Extract the [X, Y] coordinate from the center of the cell holding the provided text.  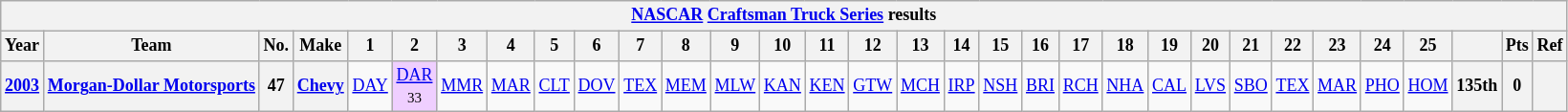
4 [511, 46]
No. [275, 46]
PHO [1383, 86]
RCH [1080, 86]
CLT [555, 86]
DAY [370, 86]
22 [1293, 46]
20 [1210, 46]
7 [641, 46]
18 [1125, 46]
13 [921, 46]
KAN [783, 86]
Year [23, 46]
47 [275, 86]
MCH [921, 86]
CAL [1170, 86]
10 [783, 46]
15 [1000, 46]
3 [463, 46]
6 [597, 46]
Chevy [320, 86]
0 [1518, 86]
IRP [962, 86]
2 [415, 46]
9 [734, 46]
14 [962, 46]
DAR33 [415, 86]
23 [1338, 46]
Ref [1550, 46]
NSH [1000, 86]
Make [320, 46]
SBO [1251, 86]
MMR [463, 86]
MLW [734, 86]
19 [1170, 46]
MEM [686, 86]
21 [1251, 46]
GTW [873, 86]
11 [827, 46]
1 [370, 46]
17 [1080, 46]
KEN [827, 86]
135th [1477, 86]
NASCAR Craftsman Truck Series results [784, 15]
24 [1383, 46]
Team [151, 46]
5 [555, 46]
Morgan-Dollar Motorsports [151, 86]
DOV [597, 86]
8 [686, 46]
LVS [1210, 86]
2003 [23, 86]
NHA [1125, 86]
Pts [1518, 46]
HOM [1428, 86]
BRI [1040, 86]
16 [1040, 46]
12 [873, 46]
25 [1428, 46]
